Extract the [x, y] coordinate from the center of the cell holding the provided text.  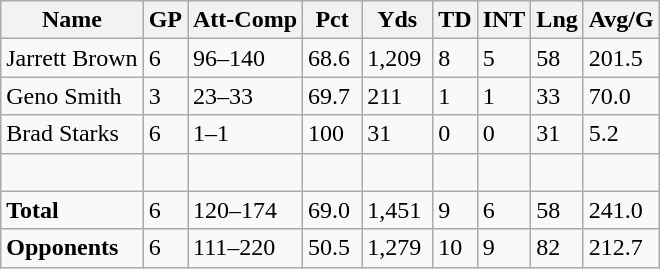
5 [504, 58]
Jarrett Brown [72, 58]
8 [455, 58]
69.0 [332, 210]
Opponents [72, 248]
70.0 [621, 96]
5.2 [621, 134]
50.5 [332, 248]
10 [455, 248]
201.5 [621, 58]
Att-Comp [246, 20]
Pct [332, 20]
Geno Smith [72, 96]
69.7 [332, 96]
211 [398, 96]
1,279 [398, 248]
23–33 [246, 96]
241.0 [621, 210]
120–174 [246, 210]
68.6 [332, 58]
82 [557, 248]
TD [455, 20]
1–1 [246, 134]
Total [72, 210]
33 [557, 96]
212.7 [621, 248]
1,209 [398, 58]
Brad Starks [72, 134]
Yds [398, 20]
1,451 [398, 210]
Lng [557, 20]
100 [332, 134]
Name [72, 20]
111–220 [246, 248]
GP [165, 20]
Avg/G [621, 20]
INT [504, 20]
3 [165, 96]
96–140 [246, 58]
